Search for the cell housing the specified text and yield its (x, y) center coordinate. 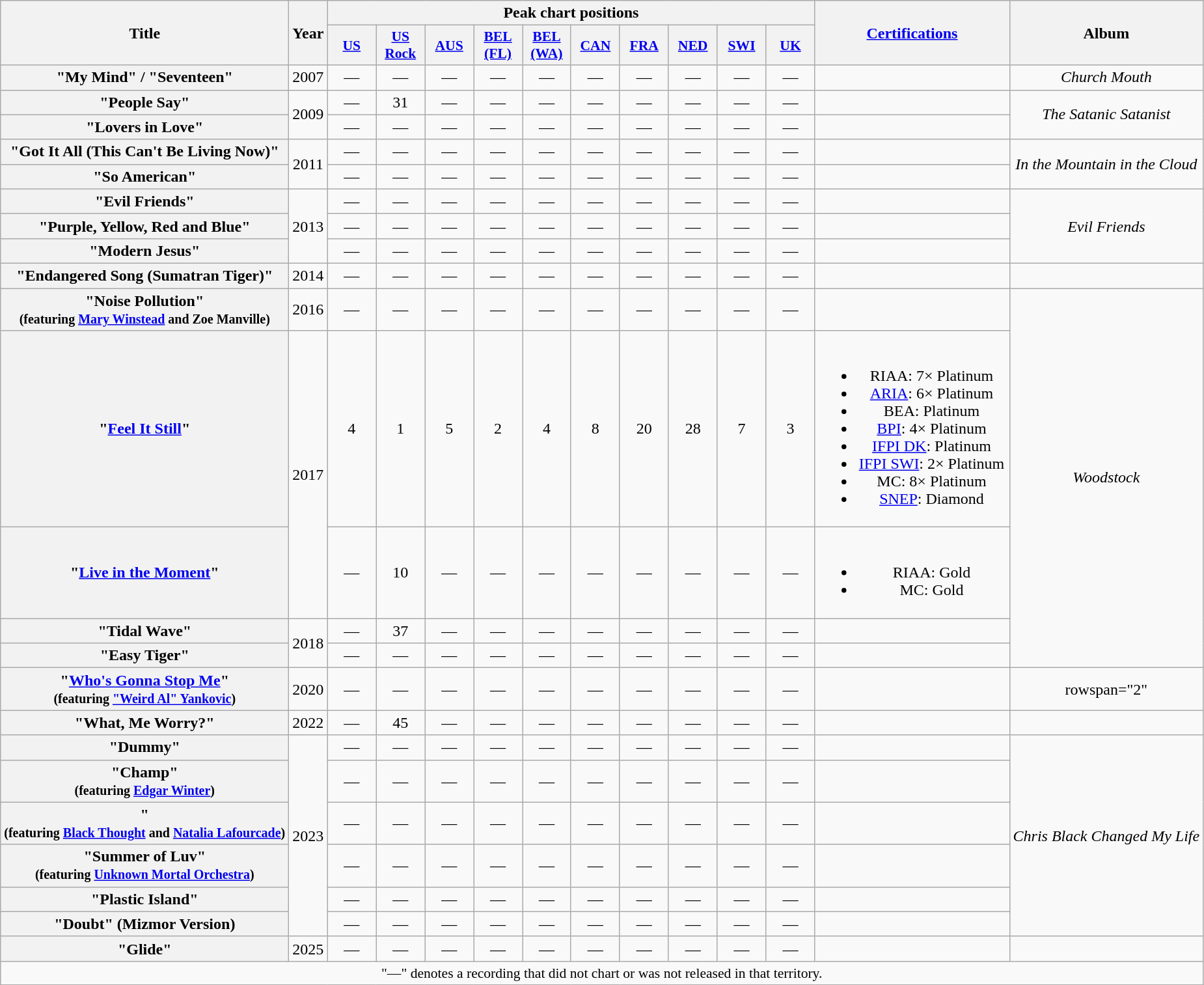
Evil Friends (1106, 226)
Chris Black Changed My Life (1106, 836)
2016 (308, 309)
2023 (308, 836)
USRock (401, 46)
"Live in the Moment" (144, 573)
Peak chart positions (571, 13)
10 (401, 573)
"Doubt" (Mizmor Version) (144, 924)
"Glide" (144, 949)
28 (692, 429)
7 (742, 429)
"Who's Gonna Stop Me"(featuring "Weird Al" Yankovic) (144, 689)
BEL(WA) (547, 46)
The Satanic Satanist (1106, 115)
Year (308, 33)
US (351, 46)
Certifications (912, 33)
Church Mouth (1106, 77)
"Noise Pollution"(featuring Mary Winstead and Zoe Manville) (144, 309)
RIAA: 7× PlatinumARIA: 6× PlatinumBEA: PlatinumBPI: 4× PlatinumIFPI DK: PlatinumIFPI SWI: 2× PlatinumMC: 8× PlatinumSNEP: Diamond (912, 429)
2 (499, 429)
SWI (742, 46)
8 (595, 429)
1 (401, 429)
AUS (449, 46)
2007 (308, 77)
rowspan="2" (1106, 689)
3 (790, 429)
"Easy Tiger" (144, 656)
2018 (308, 643)
"Champ"(featuring Edgar Winter) (144, 781)
2009 (308, 115)
2025 (308, 949)
45 (401, 723)
Woodstock (1106, 478)
FRA (644, 46)
"—" denotes a recording that did not chart or was not released in that territory. (602, 973)
"What, Me Worry?" (144, 723)
"Endangered Song (Sumatran Tiger)" (144, 275)
"Feel It Still" (144, 429)
"Summer of Luv"(featuring Unknown Mortal Orchestra) (144, 866)
2022 (308, 723)
RIAA: GoldMC: Gold (912, 573)
In the Mountain in the Cloud (1106, 164)
2014 (308, 275)
37 (401, 631)
"Lovers in Love" (144, 127)
"People Say" (144, 102)
Album (1106, 33)
2020 (308, 689)
"Dummy" (144, 747)
"Evil Friends" (144, 201)
"Plastic Island" (144, 899)
"So American" (144, 176)
"Tidal Wave" (144, 631)
20 (644, 429)
BEL(FL) (499, 46)
2013 (308, 226)
5 (449, 429)
2017 (308, 475)
"Purple, Yellow, Red and Blue" (144, 226)
"Got It All (This Can't Be Living Now)" (144, 152)
CAN (595, 46)
2011 (308, 164)
NED (692, 46)
"(featuring Black Thought and Natalia Lafourcade) (144, 823)
Title (144, 33)
31 (401, 102)
UK (790, 46)
"Modern Jesus" (144, 251)
"My Mind" / "Seventeen" (144, 77)
